Return the (X, Y) coordinate for the center point of the cell that contains the specified text.  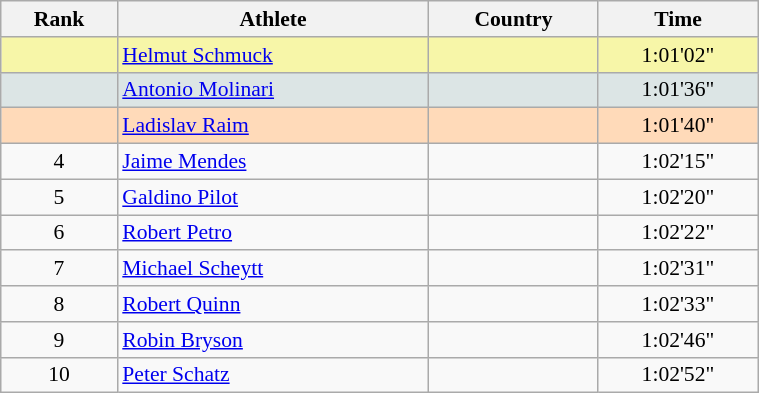
Ladislav Raim (272, 126)
8 (60, 304)
1:02'46" (678, 340)
1:02'52" (678, 375)
Athlete (272, 19)
Jaime Mendes (272, 162)
Michael Scheytt (272, 269)
1:01'40" (678, 126)
4 (60, 162)
Robert Quinn (272, 304)
Robert Petro (272, 233)
Antonio Molinari (272, 90)
1:01'36" (678, 90)
1:02'22" (678, 233)
1:02'31" (678, 269)
1:01'02" (678, 55)
Robin Bryson (272, 340)
10 (60, 375)
1:02'15" (678, 162)
5 (60, 197)
Peter Schatz (272, 375)
Helmut Schmuck (272, 55)
Country (514, 19)
1:02'20" (678, 197)
1:02'33" (678, 304)
Time (678, 19)
7 (60, 269)
Galdino Pilot (272, 197)
Rank (60, 19)
6 (60, 233)
9 (60, 340)
